Return (x, y) of the center of cell containing provided text 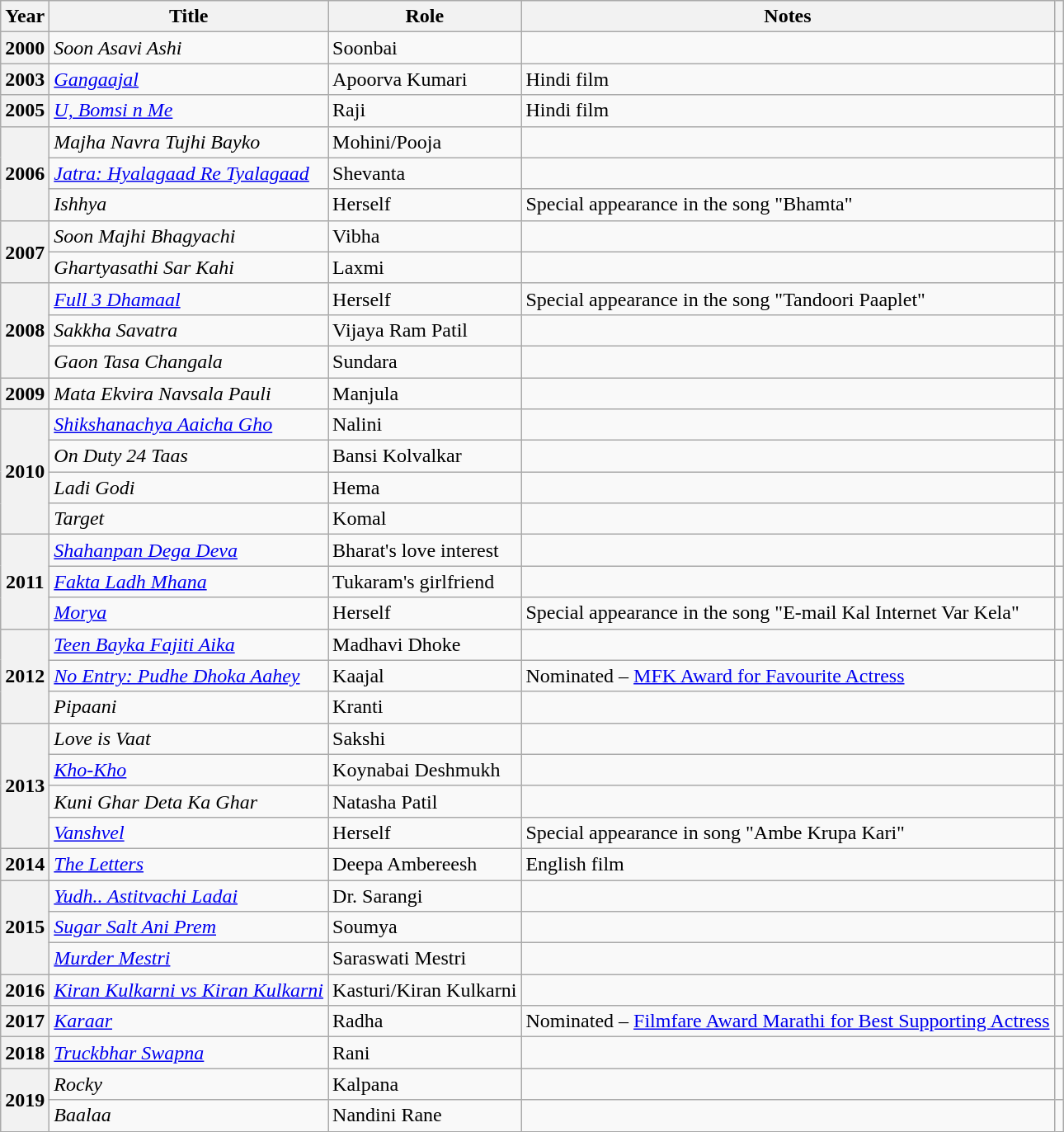
2015 (25, 927)
Mata Ekvira Navsala Pauli (189, 394)
Kiran Kulkarni vs Kiran Kulkarni (189, 990)
Manjula (425, 394)
Title (189, 17)
Special appearance in the song "Bhamta" (788, 205)
Teen Bayka Fajiti Aika (189, 644)
Nominated – Filmfare Award Marathi for Best Supporting Actress (788, 1021)
Sugar Salt Ani Prem (189, 927)
Gangaajal (189, 79)
Nalini (425, 425)
2003 (25, 79)
2011 (25, 582)
Gaon Tasa Changala (189, 361)
Soon Majhi Bhagyachi (189, 236)
Love is Vaat (189, 738)
Baalaa (189, 1115)
2014 (25, 864)
Special appearance in the song "E-mail Kal Internet Var Kela" (788, 613)
Shevanta (425, 173)
Apoorva Kumari (425, 79)
Vibha (425, 236)
Morya (189, 613)
Rani (425, 1053)
2012 (25, 676)
2019 (25, 1100)
Jatra: Hyalagaad Re Tyalagaad (189, 173)
Karaar (189, 1021)
Deepa Ambereesh (425, 864)
U, Bomsi n Me (189, 111)
2010 (25, 472)
Year (25, 17)
Dr. Sarangi (425, 895)
Sakkha Savatra (189, 330)
Kalpana (425, 1084)
Target (189, 519)
On Duty 24 Taas (189, 456)
Hema (425, 488)
2000 (25, 48)
Fakta Ladh Mhana (189, 582)
Ladi Godi (189, 488)
2018 (25, 1053)
Mohini/Pooja (425, 142)
Murder Mestri (189, 959)
Tukaram's girlfriend (425, 582)
Saraswati Mestri (425, 959)
Rocky (189, 1084)
Soonbai (425, 48)
No Entry: Pudhe Dhoka Aahey (189, 676)
Kranti (425, 707)
Notes (788, 17)
Raji (425, 111)
2017 (25, 1021)
Natasha Patil (425, 801)
Kaajal (425, 676)
Kuni Ghar Deta Ka Ghar (189, 801)
English film (788, 864)
2013 (25, 785)
Shahanpan Dega Deva (189, 550)
Madhavi Dhoke (425, 644)
Soon Asavi Ashi (189, 48)
Koynabai Deshmukh (425, 770)
2008 (25, 330)
Vijaya Ram Patil (425, 330)
Majha Navra Tujhi Bayko (189, 142)
Special appearance in the song "Tandoori Paaplet" (788, 299)
Soumya (425, 927)
Nominated – MFK Award for Favourite Actress (788, 676)
Special appearance in song "Ambe Krupa Kari" (788, 832)
Ishhya (189, 205)
Pipaani (189, 707)
Kho-Kho (189, 770)
2005 (25, 111)
Truckbhar Swapna (189, 1053)
Vanshvel (189, 832)
Shikshanachya Aaicha Gho (189, 425)
Komal (425, 519)
The Letters (189, 864)
Bharat's love interest (425, 550)
Full 3 Dhamaal (189, 299)
Ghartyasathi Sar Kahi (189, 267)
2007 (25, 252)
Sakshi (425, 738)
Nandini Rane (425, 1115)
2006 (25, 173)
Yudh.. Astitvachi Ladai (189, 895)
2016 (25, 990)
Kasturi/Kiran Kulkarni (425, 990)
Sundara (425, 361)
2009 (25, 394)
Radha (425, 1021)
Laxmi (425, 267)
Bansi Kolvalkar (425, 456)
Role (425, 17)
